Provide the (X, Y) coordinate of the cell's center where the given text is located.  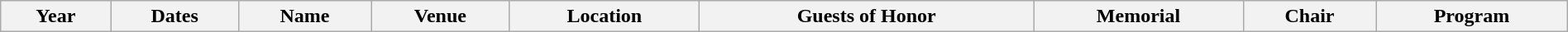
Chair (1309, 16)
Venue (440, 16)
Program (1472, 16)
Location (605, 16)
Year (56, 16)
Memorial (1139, 16)
Guests of Honor (867, 16)
Dates (174, 16)
Name (304, 16)
